Identify which cell holds the provided text, then report its [X, Y] central coordinate. 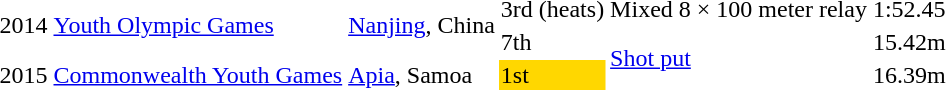
7th [552, 42]
Commonwealth Youth Games [198, 75]
Shot put [739, 58]
1st [552, 75]
Apia, Samoa [422, 75]
